Return [X, Y] of the center of cell containing provided text 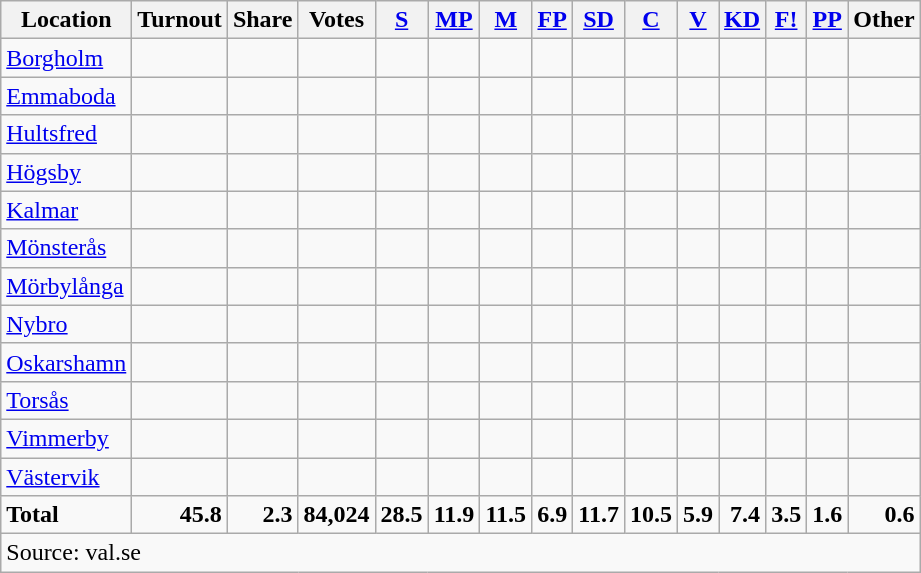
Location [66, 20]
1.6 [828, 515]
Source: val.se [460, 553]
C [650, 20]
Nybro [66, 324]
Turnout [180, 20]
0.6 [884, 515]
11.7 [599, 515]
KD [742, 20]
PP [828, 20]
F! [786, 20]
Other [884, 20]
M [506, 20]
Emmaboda [66, 96]
SD [599, 20]
Västervik [66, 477]
Share [262, 20]
3.5 [786, 515]
Oskarshamn [66, 362]
Votes [336, 20]
MP [454, 20]
11.5 [506, 515]
45.8 [180, 515]
Borgholm [66, 58]
Torsås [66, 400]
V [698, 20]
Mörbylånga [66, 286]
Total [66, 515]
2.3 [262, 515]
7.4 [742, 515]
10.5 [650, 515]
FP [552, 20]
84,024 [336, 515]
Mönsterås [66, 248]
5.9 [698, 515]
Kalmar [66, 210]
28.5 [402, 515]
Högsby [66, 172]
Vimmerby [66, 438]
S [402, 20]
Hultsfred [66, 134]
11.9 [454, 515]
6.9 [552, 515]
